Determine the (X, Y) coordinate at the center of the cell enclosing the given text.  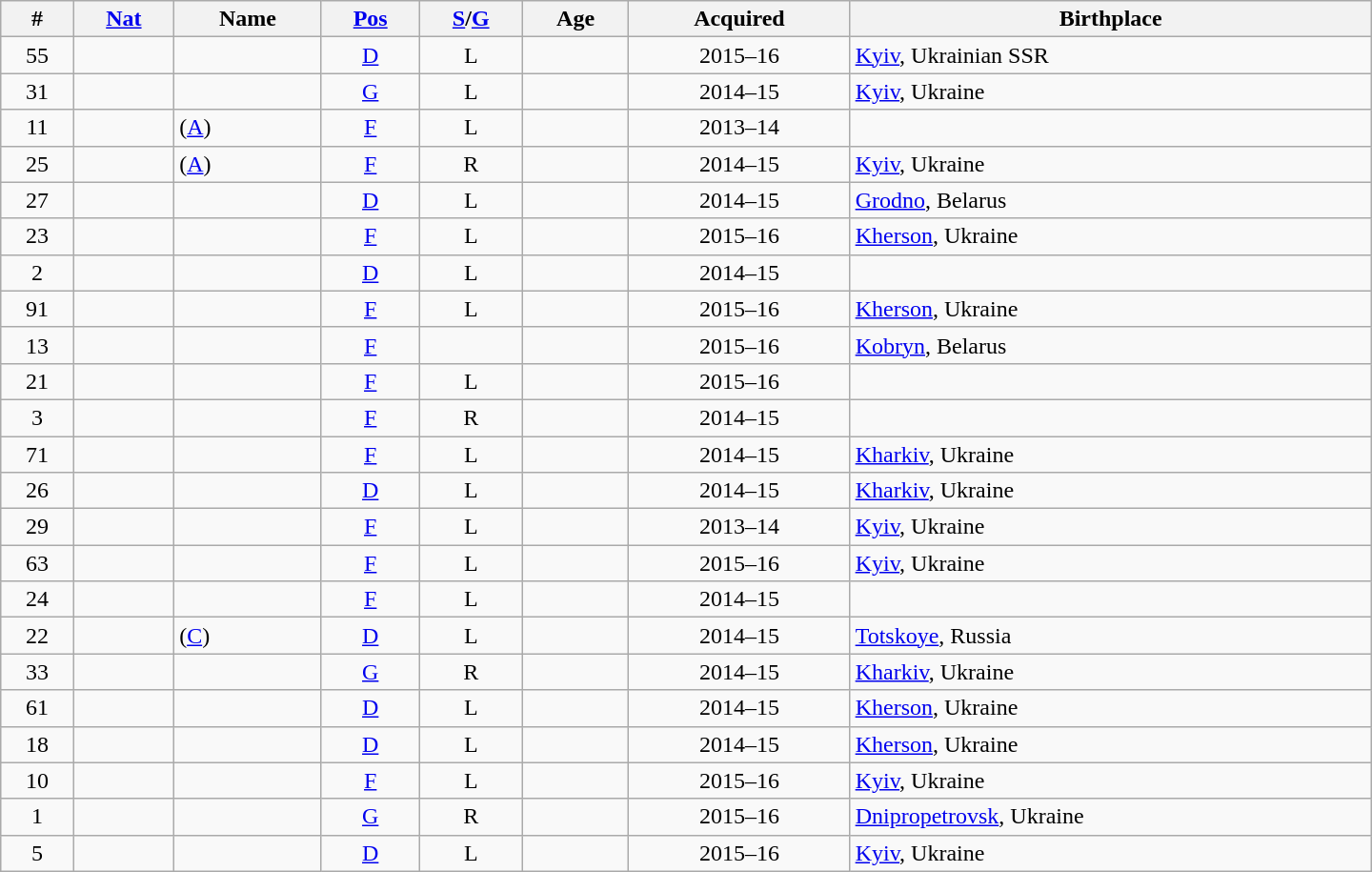
55 (37, 55)
Grodno, Belarus (1111, 200)
2 (37, 273)
Pos (370, 19)
Dnipropetrovsk, Ukraine (1111, 817)
22 (37, 636)
S/G (471, 19)
26 (37, 491)
21 (37, 381)
27 (37, 200)
18 (37, 744)
31 (37, 91)
Name (248, 19)
Acquired (739, 19)
23 (37, 236)
24 (37, 599)
Birthplace (1111, 19)
71 (37, 455)
11 (37, 128)
(C) (248, 636)
61 (37, 708)
3 (37, 417)
25 (37, 164)
91 (37, 309)
Age (575, 19)
Kyiv, Ukrainian SSR (1111, 55)
Totskoye, Russia (1111, 636)
5 (37, 853)
10 (37, 781)
13 (37, 345)
63 (37, 563)
Nat (124, 19)
Kobryn, Belarus (1111, 345)
# (37, 19)
1 (37, 817)
33 (37, 672)
29 (37, 527)
